Pinpoint the cell where the given text exists, returning its (X, Y) midpoint coordinate. 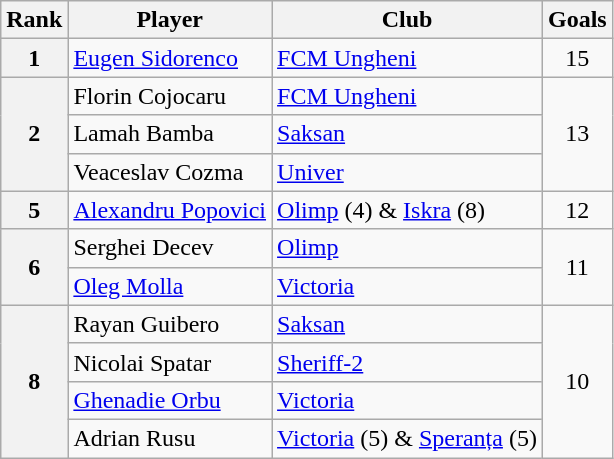
Player (170, 20)
Olimp (4) & Iskra (8) (408, 210)
Goals (577, 20)
Oleg Molla (170, 286)
6 (34, 267)
Rank (34, 20)
Alexandru Popovici (170, 210)
Ghenadie Orbu (170, 400)
Florin Cojocaru (170, 96)
15 (577, 58)
1 (34, 58)
Rayan Guibero (170, 324)
Club (408, 20)
8 (34, 381)
Eugen Sidorenco (170, 58)
Nicolai Spatar (170, 362)
11 (577, 267)
2 (34, 134)
5 (34, 210)
Lamah Bamba (170, 134)
12 (577, 210)
Serghei Decev (170, 248)
Sheriff-2 (408, 362)
10 (577, 381)
Veaceslav Cozma (170, 172)
13 (577, 134)
Victoria (5) & Speranța (5) (408, 438)
Univer (408, 172)
Adrian Rusu (170, 438)
Olimp (408, 248)
